Scan for the cell matching the given text and deliver its [X, Y] coordinate at center. 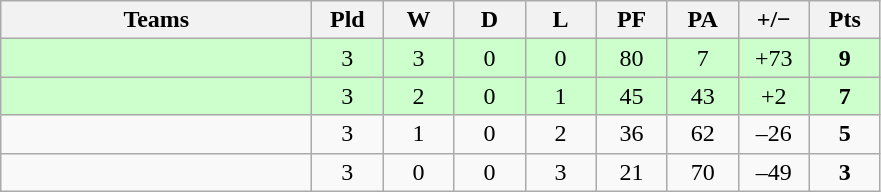
W [418, 20]
21 [632, 172]
Pts [844, 20]
43 [702, 96]
+73 [774, 58]
80 [632, 58]
L [560, 20]
45 [632, 96]
–26 [774, 134]
Teams [156, 20]
D [490, 20]
+2 [774, 96]
PF [632, 20]
+/− [774, 20]
Pld [348, 20]
9 [844, 58]
62 [702, 134]
–49 [774, 172]
PA [702, 20]
36 [632, 134]
70 [702, 172]
5 [844, 134]
